For the text-containing cell, return its midpoint in [x, y] coordinate format. 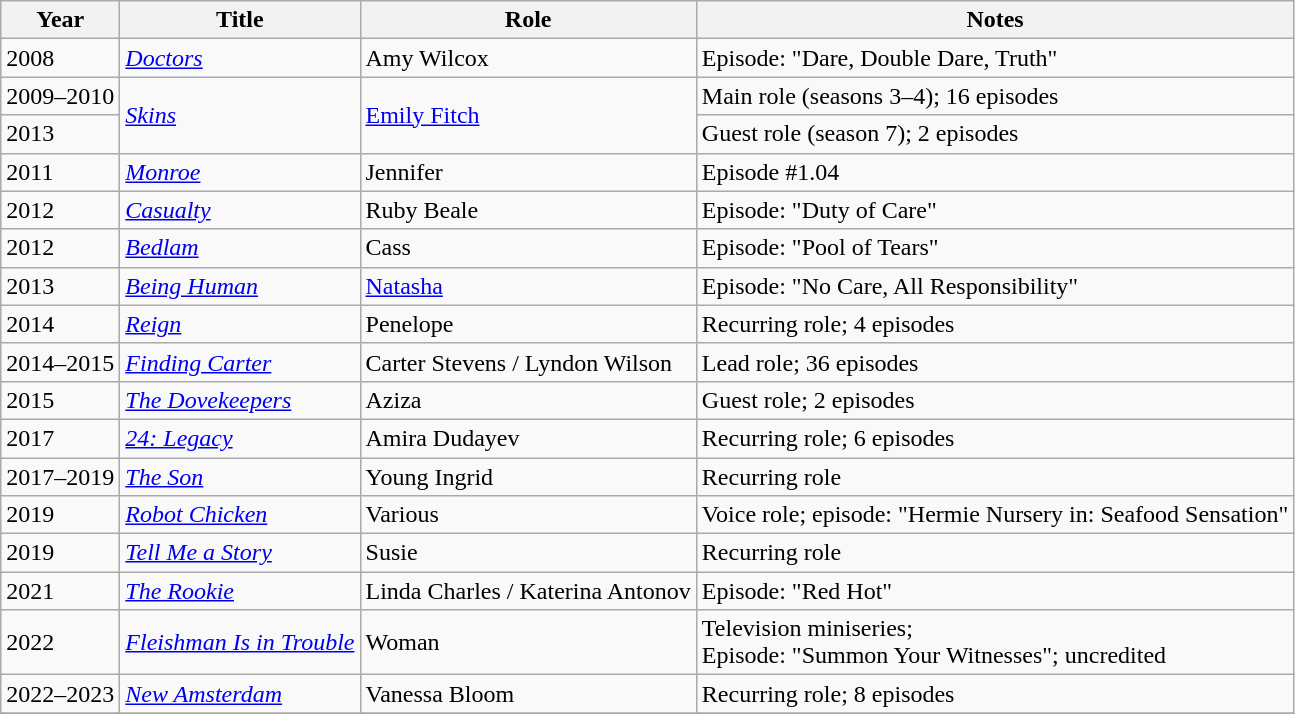
Recurring role; 4 episodes [994, 324]
Year [60, 20]
Episode: "Duty of Care" [994, 210]
Episode #1.04 [994, 172]
2015 [60, 400]
2014–2015 [60, 362]
2022 [60, 642]
Susie [528, 553]
Casualty [240, 210]
The Dovekeepers [240, 400]
Robot Chicken [240, 515]
2011 [60, 172]
Role [528, 20]
Natasha [528, 286]
Bedlam [240, 248]
2017–2019 [60, 477]
2009–2010 [60, 96]
Being Human [240, 286]
Amira Dudayev [528, 438]
New Amsterdam [240, 694]
Fleishman Is in Trouble [240, 642]
Monroe [240, 172]
Lead role; 36 episodes [994, 362]
Cass [528, 248]
Voice role; episode: "Hermie Nursery in: Seafood Sensation" [994, 515]
Notes [994, 20]
Doctors [240, 58]
The Rookie [240, 591]
2021 [60, 591]
Television miniseries;Episode: "Summon Your Witnesses"; uncredited [994, 642]
2008 [60, 58]
Linda Charles / Katerina Antonov [528, 591]
24: Legacy [240, 438]
Young Ingrid [528, 477]
Amy Wilcox [528, 58]
Finding Carter [240, 362]
Penelope [528, 324]
Various [528, 515]
The Son [240, 477]
Woman [528, 642]
2017 [60, 438]
Vanessa Bloom [528, 694]
Carter Stevens / Lyndon Wilson [528, 362]
Episode: "Pool of Tears" [994, 248]
Episode: "No Care, All Responsibility" [994, 286]
Jennifer [528, 172]
Guest role; 2 episodes [994, 400]
Skins [240, 115]
Emily Fitch [528, 115]
Reign [240, 324]
Tell Me a Story [240, 553]
Episode: "Red Hot" [994, 591]
Ruby Beale [528, 210]
Recurring role; 6 episodes [994, 438]
Aziza [528, 400]
2022–2023 [60, 694]
Recurring role; 8 episodes [994, 694]
Title [240, 20]
Main role (seasons 3–4); 16 episodes [994, 96]
2014 [60, 324]
Episode: "Dare, Double Dare, Truth" [994, 58]
Guest role (season 7); 2 episodes [994, 134]
